Detect which cell encompasses the target text, then output its [x, y] center coordinate. 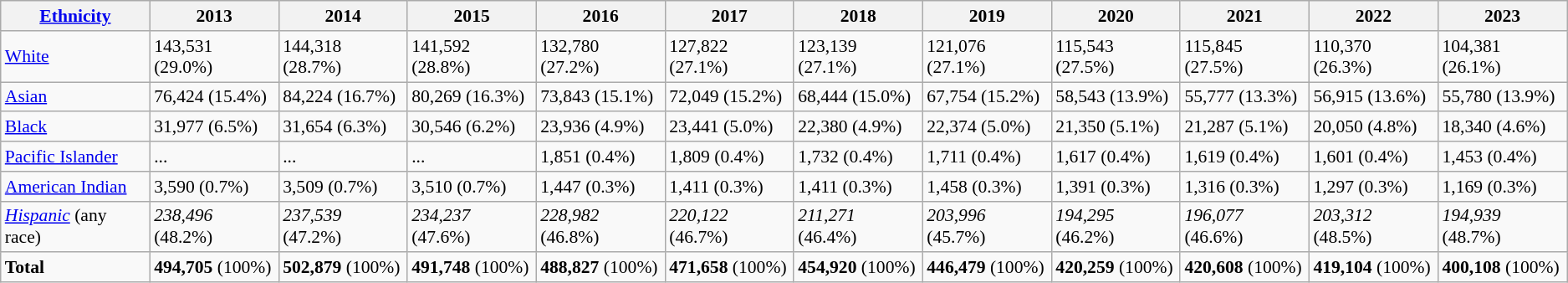
76,424 (15.4%) [214, 97]
3,510 (0.7%) [472, 187]
2022 [1373, 16]
Ethnicity [75, 16]
30,546 (6.2%) [472, 127]
67,754 (15.2%) [987, 97]
115,845 (27.5%) [1244, 57]
84,224 (16.7%) [343, 97]
21,287 (5.1%) [1244, 127]
420,259 (100%) [1116, 268]
White [75, 57]
1,169 (0.3%) [1502, 187]
143,531 (29.0%) [214, 57]
454,920 (100%) [858, 268]
104,381 (26.1%) [1502, 57]
419,104 (100%) [1373, 268]
1,391 (0.3%) [1116, 187]
23,441 (5.0%) [729, 127]
1,617 (0.4%) [1116, 157]
238,496 (48.2%) [214, 226]
2021 [1244, 16]
203,996 (45.7%) [987, 226]
22,374 (5.0%) [987, 127]
68,444 (15.0%) [858, 97]
400,108 (100%) [1502, 268]
55,780 (13.9%) [1502, 97]
2014 [343, 16]
1,851 (0.4%) [600, 157]
237,539 (47.2%) [343, 226]
2015 [472, 16]
72,049 (15.2%) [729, 97]
1,711 (0.4%) [987, 157]
1,619 (0.4%) [1244, 157]
2019 [987, 16]
73,843 (15.1%) [600, 97]
420,608 (100%) [1244, 268]
22,380 (4.9%) [858, 127]
121,076 (27.1%) [987, 57]
58,543 (13.9%) [1116, 97]
Asian [75, 97]
American Indian [75, 187]
2020 [1116, 16]
80,269 (16.3%) [472, 97]
115,543 (27.5%) [1116, 57]
491,748 (100%) [472, 268]
194,939 (48.7%) [1502, 226]
494,705 (100%) [214, 268]
196,077 (46.6%) [1244, 226]
446,479 (100%) [987, 268]
56,915 (13.6%) [1373, 97]
203,312 (48.5%) [1373, 226]
1,297 (0.3%) [1373, 187]
132,780 (27.2%) [600, 57]
144,318 (28.7%) [343, 57]
55,777 (13.3%) [1244, 97]
110,370 (26.3%) [1373, 57]
194,295 (46.2%) [1116, 226]
2023 [1502, 16]
1,453 (0.4%) [1502, 157]
228,982 (46.8%) [600, 226]
3,590 (0.7%) [214, 187]
2017 [729, 16]
31,654 (6.3%) [343, 127]
Pacific Islander [75, 157]
21,350 (5.1%) [1116, 127]
234,237 (47.6%) [472, 226]
1,458 (0.3%) [987, 187]
502,879 (100%) [343, 268]
471,658 (100%) [729, 268]
220,122 (46.7%) [729, 226]
1,316 (0.3%) [1244, 187]
2018 [858, 16]
Black [75, 127]
2013 [214, 16]
31,977 (6.5%) [214, 127]
20,050 (4.8%) [1373, 127]
18,340 (4.6%) [1502, 127]
Hispanic (any race) [75, 226]
2016 [600, 16]
1,447 (0.3%) [600, 187]
127,822 (27.1%) [729, 57]
211,271 (46.4%) [858, 226]
1,601 (0.4%) [1373, 157]
1,732 (0.4%) [858, 157]
Total [75, 268]
488,827 (100%) [600, 268]
1,809 (0.4%) [729, 157]
23,936 (4.9%) [600, 127]
3,509 (0.7%) [343, 187]
141,592 (28.8%) [472, 57]
123,139 (27.1%) [858, 57]
